Return (X, Y) of the center of cell containing provided text 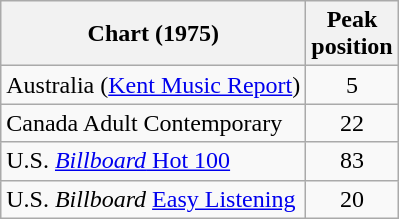
22 (352, 123)
Australia (Kent Music Report) (154, 85)
Canada Adult Contemporary (154, 123)
Peakposition (352, 34)
83 (352, 161)
20 (352, 199)
U.S. Billboard Hot 100 (154, 161)
Chart (1975) (154, 34)
U.S. Billboard Easy Listening (154, 199)
5 (352, 85)
